Find where the given text appears and provide that cell's center as (X, Y) coordinate. 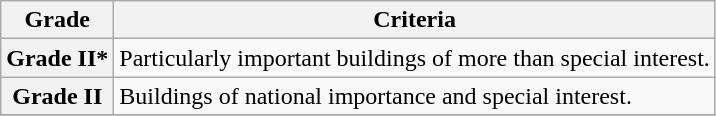
Criteria (415, 20)
Grade II* (58, 58)
Grade II (58, 96)
Buildings of national importance and special interest. (415, 96)
Particularly important buildings of more than special interest. (415, 58)
Grade (58, 20)
